Extract the [X, Y] coordinate from the center of the cell holding the provided text.  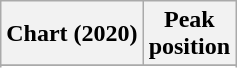
Peakposition [189, 34]
Chart (2020) [72, 34]
